Return [x, y] of the center of cell containing provided text 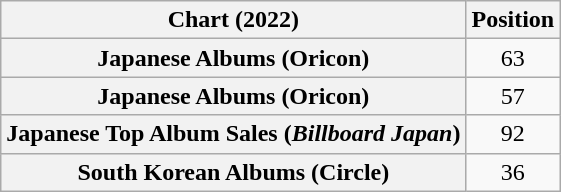
South Korean Albums (Circle) [234, 172]
57 [513, 96]
36 [513, 172]
63 [513, 58]
Position [513, 20]
Japanese Top Album Sales (Billboard Japan) [234, 134]
Chart (2022) [234, 20]
92 [513, 134]
